Find where the given text appears and provide that cell's center as (x, y) coordinate. 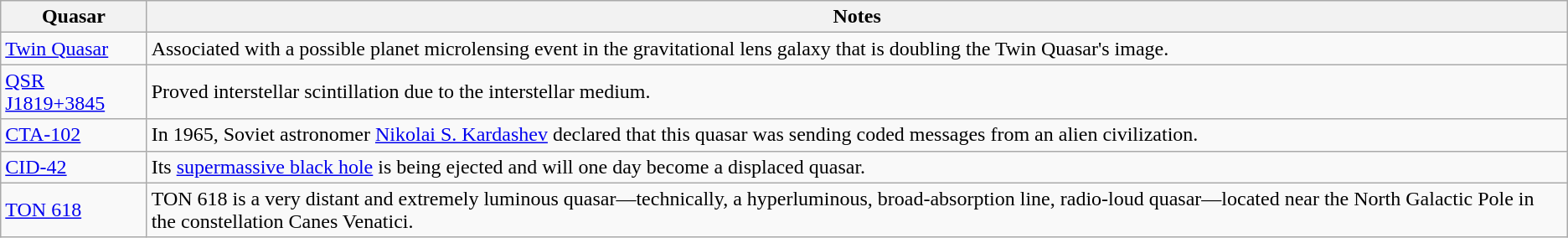
In 1965, Soviet astronomer Nikolai S. Kardashev declared that this quasar was sending coded messages from an alien civilization. (857, 135)
Quasar (74, 17)
QSR J1819+3845 (74, 92)
CID-42 (74, 167)
Proved interstellar scintillation due to the interstellar medium. (857, 92)
Its supermassive black hole is being ejected and will one day become a displaced quasar. (857, 167)
CTA-102 (74, 135)
Twin Quasar (74, 49)
TON 618 (74, 210)
Notes (857, 17)
Associated with a possible planet microlensing event in the gravitational lens galaxy that is doubling the Twin Quasar's image. (857, 49)
